From the cell containing the given text, extract its center point as [x, y] coordinate. 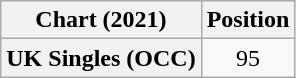
UK Singles (OCC) [101, 58]
Position [248, 20]
95 [248, 58]
Chart (2021) [101, 20]
